Return [X, Y] of the center of cell containing provided text 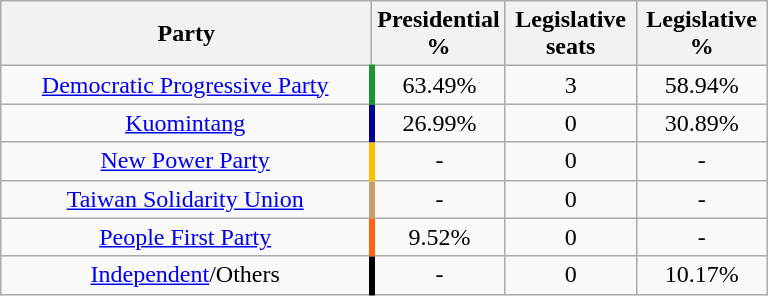
58.94% [702, 85]
9.52% [438, 237]
Democratic Progressive Party [186, 85]
Taiwan Solidarity Union [186, 199]
26.99% [438, 123]
3 [570, 85]
63.49% [438, 85]
30.89% [702, 123]
Presidential % [438, 34]
Legislative seats [570, 34]
10.17% [702, 275]
Independent/Others [186, 275]
New Power Party [186, 161]
Legislative % [702, 34]
People First Party [186, 237]
Kuomintang [186, 123]
Party [186, 34]
